Pinpoint the cell where the given text exists, returning its (x, y) midpoint coordinate. 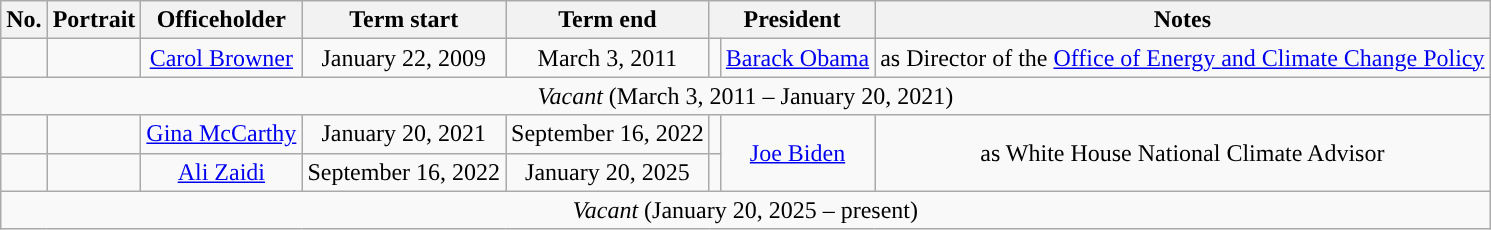
Term start (404, 20)
Carol Browner (222, 58)
Ali Zaidi (222, 172)
Vacant (March 3, 2011 – January 20, 2021) (746, 96)
January 20, 2025 (608, 172)
as White House National Climate Advisor (1182, 153)
Barack Obama (797, 58)
January 20, 2021 (404, 134)
Term end (608, 20)
March 3, 2011 (608, 58)
Vacant (January 20, 2025 – present) (746, 210)
President (792, 20)
Notes (1182, 20)
Officeholder (222, 20)
Portrait (94, 20)
Gina McCarthy (222, 134)
No. (24, 20)
as Director of the Office of Energy and Climate Change Policy (1182, 58)
January 22, 2009 (404, 58)
Joe Biden (797, 153)
